Find where the given text appears and provide that cell's center as [X, Y] coordinate. 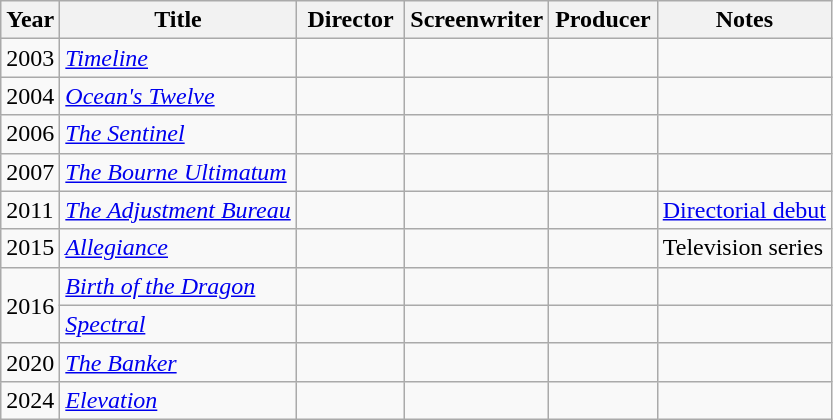
2006 [30, 134]
Timeline [178, 58]
Elevation [178, 400]
2003 [30, 58]
Year [30, 20]
2024 [30, 400]
2020 [30, 362]
Title [178, 20]
The Bourne Ultimatum [178, 172]
2011 [30, 210]
Directorial debut [744, 210]
Allegiance [178, 248]
The Banker [178, 362]
Notes [744, 20]
Director [350, 20]
2015 [30, 248]
Birth of the Dragon [178, 286]
2007 [30, 172]
2004 [30, 96]
The Sentinel [178, 134]
Producer [604, 20]
Ocean's Twelve [178, 96]
Screenwriter [477, 20]
Television series [744, 248]
Spectral [178, 324]
2016 [30, 305]
The Adjustment Bureau [178, 210]
